Extract the (x, y) coordinate from the center of the cell holding the provided text.  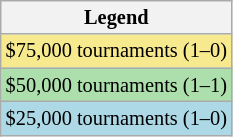
$25,000 tournaments (1–0) (116, 118)
$75,000 tournaments (1–0) (116, 51)
Legend (116, 17)
$50,000 tournaments (1–1) (116, 85)
